Return the (X, Y) coordinate for the center point of the cell that contains the specified text.  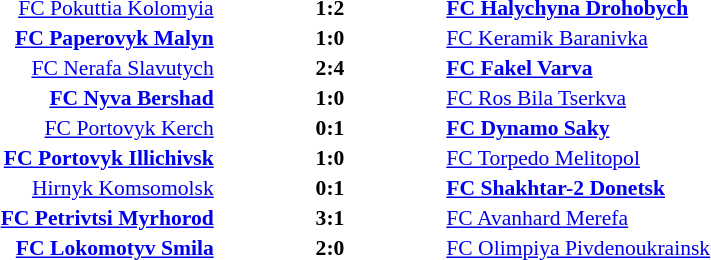
3:1 (330, 218)
2:4 (330, 68)
